Pinpoint the cell where the given text exists, returning its [X, Y] midpoint coordinate. 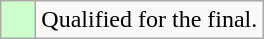
Qualified for the final. [150, 20]
